Provide the (X, Y) coordinate of the cell's center where the given text is located.  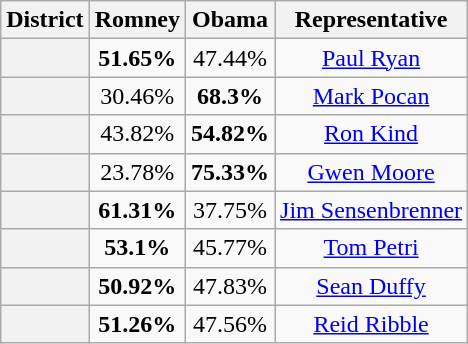
23.78% (137, 172)
50.92% (137, 286)
51.65% (137, 58)
Romney (137, 20)
47.83% (230, 286)
51.26% (137, 324)
43.82% (137, 134)
Obama (230, 20)
45.77% (230, 248)
Jim Sensenbrenner (372, 210)
Tom Petri (372, 248)
Gwen Moore (372, 172)
Reid Ribble (372, 324)
Paul Ryan (372, 58)
Ron Kind (372, 134)
47.56% (230, 324)
Mark Pocan (372, 96)
37.75% (230, 210)
Sean Duffy (372, 286)
75.33% (230, 172)
30.46% (137, 96)
Representative (372, 20)
53.1% (137, 248)
68.3% (230, 96)
61.31% (137, 210)
47.44% (230, 58)
District (45, 20)
54.82% (230, 134)
